Determine the (X, Y) coordinate at the center of the cell enclosing the given text.  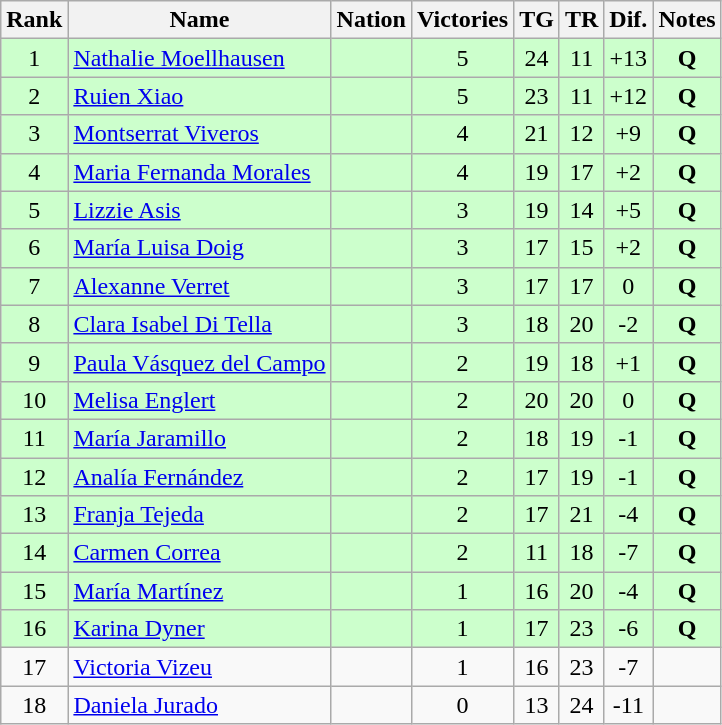
Alexanne Verret (200, 286)
Melisa Englert (200, 400)
Paula Vásquez del Campo (200, 362)
Nathalie Moellhausen (200, 58)
Montserrat Viveros (200, 134)
-2 (628, 324)
María Martínez (200, 591)
7 (34, 286)
Notes (687, 20)
+13 (628, 58)
Victories (462, 20)
Clara Isabel Di Tella (200, 324)
+5 (628, 210)
10 (34, 400)
Franja Tejeda (200, 515)
María Luisa Doig (200, 248)
-6 (628, 629)
Karina Dyner (200, 629)
Victoria Vizeu (200, 667)
-11 (628, 705)
María Jaramillo (200, 438)
8 (34, 324)
Lizzie Asis (200, 210)
+12 (628, 96)
+1 (628, 362)
Nation (371, 20)
TG (537, 20)
Maria Fernanda Morales (200, 172)
Dif. (628, 20)
9 (34, 362)
Name (200, 20)
+9 (628, 134)
Daniela Jurado (200, 705)
Carmen Correa (200, 553)
TR (581, 20)
Ruien Xiao (200, 96)
6 (34, 248)
Rank (34, 20)
Analía Fernández (200, 477)
